Detect which cell encompasses the target text, then output its [X, Y] center coordinate. 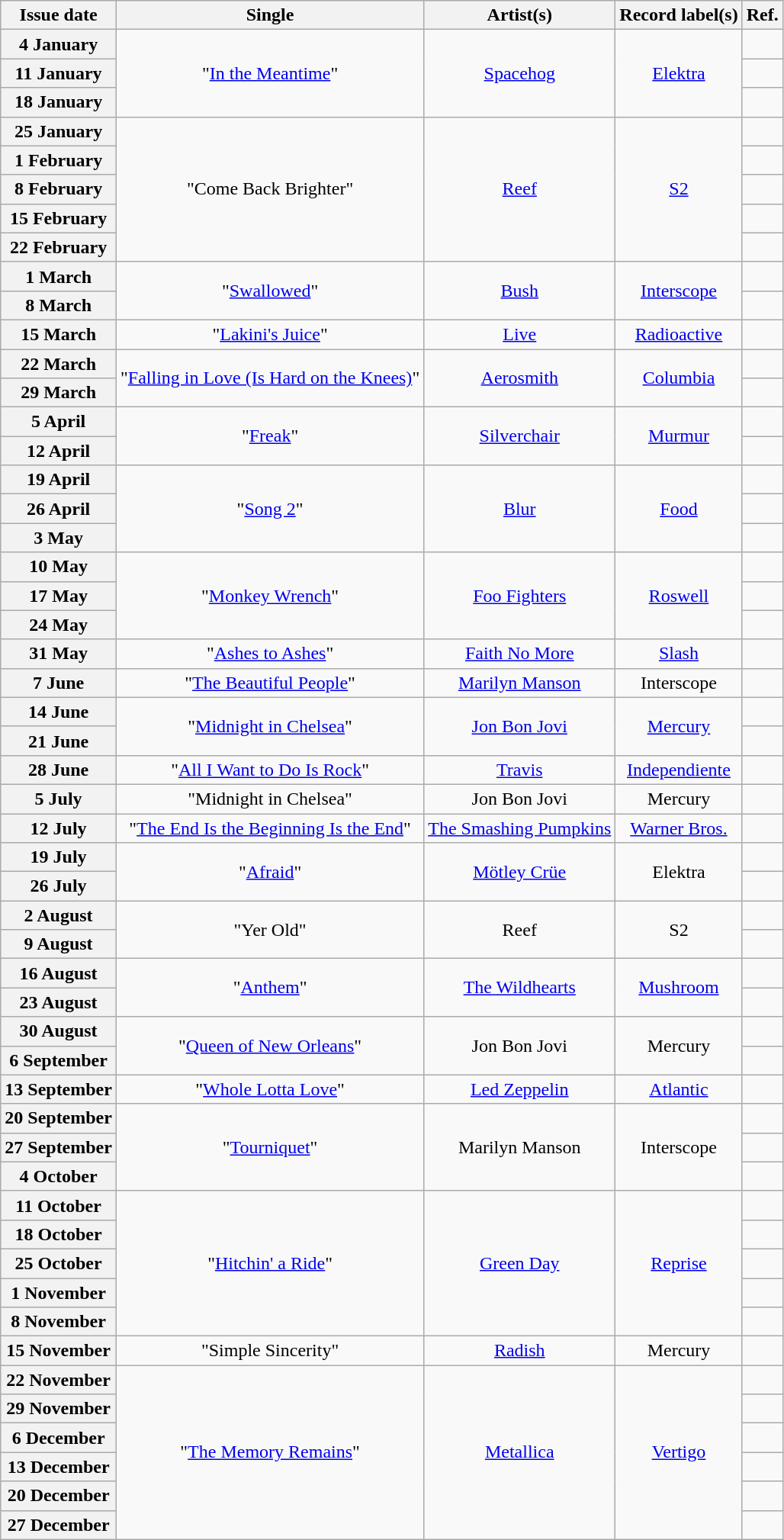
"The End Is the Beginning Is the End" [270, 828]
25 October [59, 1263]
22 November [59, 1380]
Columbia [679, 378]
25 January [59, 131]
6 September [59, 1060]
24 May [59, 625]
Spacehog [520, 73]
Record label(s) [679, 15]
"Tourniquet" [270, 1147]
18 October [59, 1234]
"The Beautiful People" [270, 683]
12 April [59, 451]
Live [520, 334]
Reprise [679, 1263]
Led Zeppelin [520, 1089]
9 August [59, 944]
Murmur [679, 436]
"The Memory Remains" [270, 1452]
Travis [520, 770]
"Anthem" [270, 988]
28 June [59, 770]
"Lakini's Juice" [270, 334]
8 November [59, 1322]
Issue date [59, 15]
8 February [59, 189]
26 July [59, 886]
"Monkey Wrench" [270, 596]
"All I Want to Do Is Rock" [270, 770]
"Queen of New Orleans" [270, 1046]
29 November [59, 1409]
Blur [520, 509]
Slash [679, 654]
1 February [59, 160]
20 December [59, 1496]
12 July [59, 828]
Faith No More [520, 654]
"Freak" [270, 436]
7 June [59, 683]
Silverchair [520, 436]
15 February [59, 218]
The Wildhearts [520, 988]
Bush [520, 291]
"Simple Sincerity" [270, 1351]
Single [270, 15]
Independiente [679, 770]
16 August [59, 973]
26 April [59, 509]
29 March [59, 393]
31 May [59, 654]
Mötley Crüe [520, 872]
"Falling in Love (Is Hard on the Knees)" [270, 378]
21 June [59, 741]
Food [679, 509]
6 December [59, 1438]
"Whole Lotta Love" [270, 1089]
Mushroom [679, 988]
Metallica [520, 1452]
30 August [59, 1031]
Roswell [679, 596]
2 August [59, 915]
22 March [59, 364]
5 April [59, 422]
"Yer Old" [270, 930]
4 January [59, 44]
4 October [59, 1176]
Atlantic [679, 1089]
19 July [59, 857]
20 September [59, 1118]
The Smashing Pumpkins [520, 828]
14 June [59, 712]
"Afraid" [270, 872]
22 February [59, 247]
"In the Meantime" [270, 73]
8 March [59, 305]
18 January [59, 102]
Radish [520, 1351]
13 September [59, 1089]
19 April [59, 480]
3 May [59, 538]
13 December [59, 1467]
Radioactive [679, 334]
11 January [59, 73]
1 March [59, 276]
Aerosmith [520, 378]
"Ashes to Ashes" [270, 654]
Foo Fighters [520, 596]
10 May [59, 567]
"Song 2" [270, 509]
"Hitchin' a Ride" [270, 1263]
"Swallowed" [270, 291]
11 October [59, 1205]
23 August [59, 1002]
Artist(s) [520, 15]
1 November [59, 1293]
"Come Back Brighter" [270, 189]
17 May [59, 596]
15 March [59, 334]
Warner Bros. [679, 828]
27 September [59, 1147]
27 December [59, 1525]
Ref. [763, 15]
15 November [59, 1351]
Vertigo [679, 1452]
Green Day [520, 1263]
5 July [59, 799]
